From the cell containing the given text, extract its center point as [X, Y] coordinate. 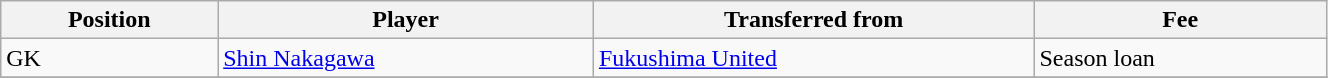
Player [406, 20]
Position [110, 20]
Fukushima United [814, 58]
Fee [1180, 20]
Shin Nakagawa [406, 58]
Season loan [1180, 58]
Transferred from [814, 20]
GK [110, 58]
